From the cell containing the given text, extract its center point as (x, y) coordinate. 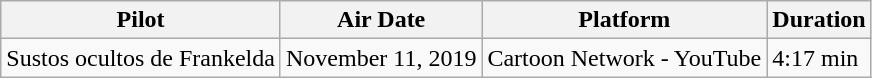
4:17 min (819, 58)
Cartoon Network - YouTube (624, 58)
November 11, 2019 (380, 58)
Platform (624, 20)
Sustos ocultos de Frankelda (141, 58)
Duration (819, 20)
Pilot (141, 20)
Air Date (380, 20)
